Capture the cell that displays the provided text and extract its [X, Y] central coordinate. 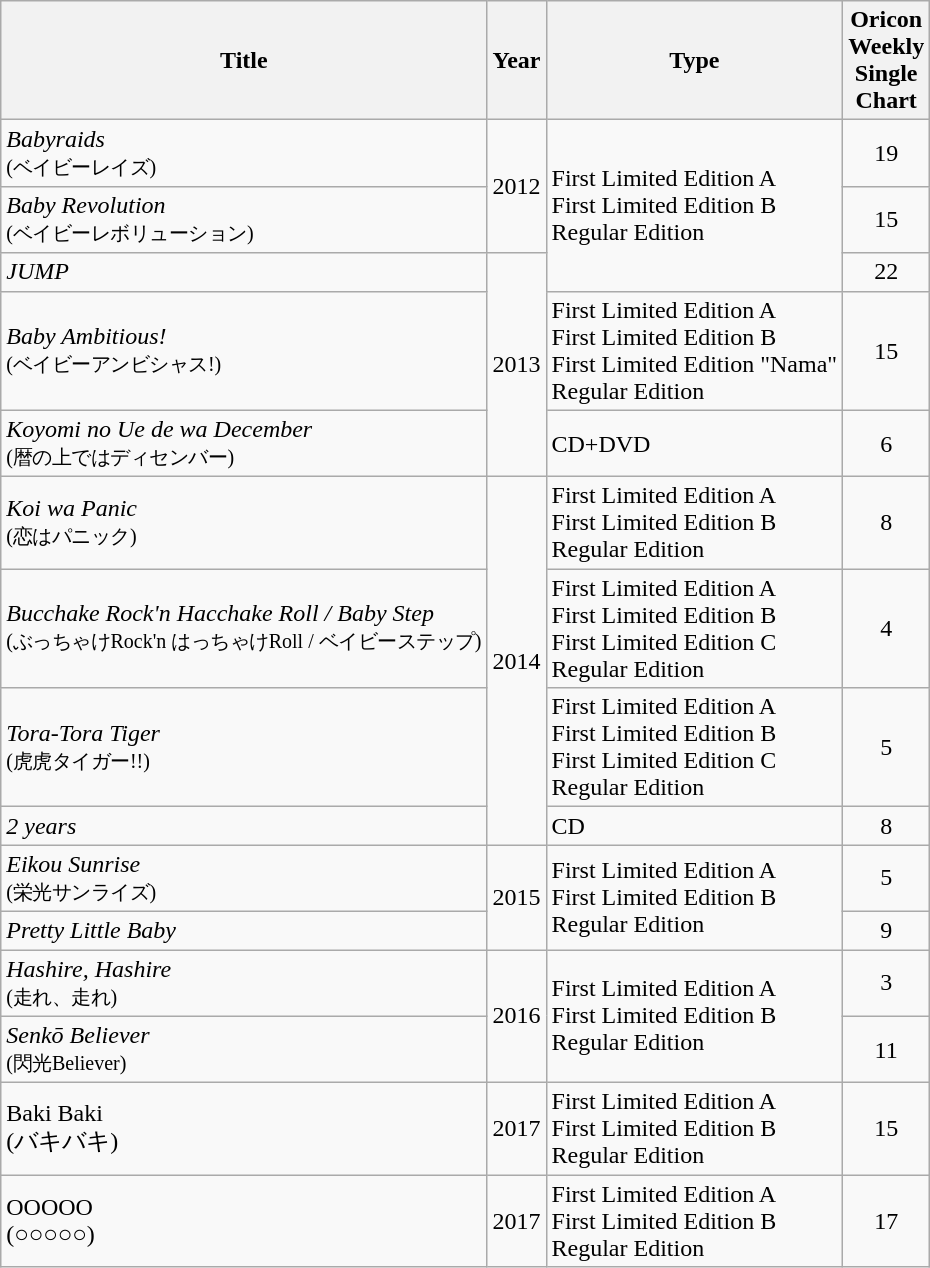
Pretty Little Baby [244, 930]
2012 [516, 186]
Baki Baki(バキバキ) [244, 1129]
CD+DVD [694, 444]
9 [886, 930]
Baby Revolution(ベイビーレボリューション) [244, 220]
17 [886, 1221]
CD [694, 826]
Koyomi no Ue de wa December(暦の上ではディセンバー) [244, 444]
3 [886, 984]
JUMP [244, 272]
11 [886, 1050]
Koi wa Panic(恋はパニック) [244, 523]
Hashire, Hashire(走れ、走れ) [244, 984]
2013 [516, 365]
OriconWeekly SingleChart [886, 60]
2016 [516, 1016]
Title [244, 60]
Year [516, 60]
Babyraids(ベイビーレイズ) [244, 154]
19 [886, 154]
Bucchake Rock'n Hacchake Roll / Baby Step(ぶっちゃけRock'n はっちゃけRoll / ベイビーステップ) [244, 628]
OOOOO(○○○○○) [244, 1221]
2 years [244, 826]
22 [886, 272]
Type [694, 60]
Eikou Sunrise(栄光サンライズ) [244, 878]
Senkō Believer(閃光Believer) [244, 1050]
6 [886, 444]
Baby Ambitious!(ベイビーアンビシャス!) [244, 350]
Tora-Tora Tiger(虎虎タイガー!!) [244, 748]
2014 [516, 661]
First Limited Edition AFirst Limited Edition BFirst Limited Edition "Nama"Regular Edition [694, 350]
2015 [516, 898]
4 [886, 628]
